Provide the [x, y] coordinate of the cell's center where the given text is located.  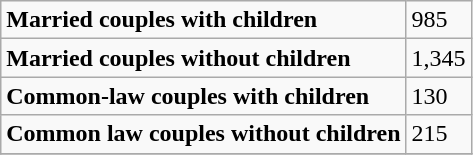
Married couples with children [204, 20]
Common law couples without children [204, 134]
130 [438, 96]
1,345 [438, 58]
985 [438, 20]
215 [438, 134]
Married couples without children [204, 58]
Common-law couples with children [204, 96]
